Provide the [x, y] coordinate of the cell's center where the given text is located.  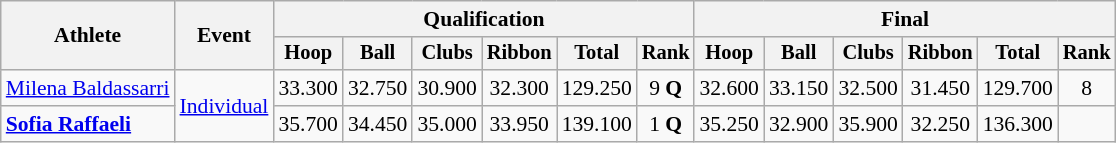
34.450 [378, 124]
8 [1087, 88]
Sofia Raffaeli [88, 124]
35.250 [728, 124]
30.900 [446, 88]
35.000 [446, 124]
32.900 [798, 124]
9 Q [666, 88]
Athlete [88, 36]
Individual [224, 106]
32.300 [520, 88]
33.150 [798, 88]
32.250 [940, 124]
129.700 [1018, 88]
1 Q [666, 124]
Milena Baldassarri [88, 88]
129.250 [597, 88]
35.700 [308, 124]
Final [904, 19]
32.600 [728, 88]
139.100 [597, 124]
136.300 [1018, 124]
31.450 [940, 88]
Event [224, 36]
35.900 [868, 124]
33.300 [308, 88]
32.500 [868, 88]
32.750 [378, 88]
33.950 [520, 124]
Qualification [484, 19]
